Scan for the cell matching the given text and deliver its [X, Y] coordinate at center. 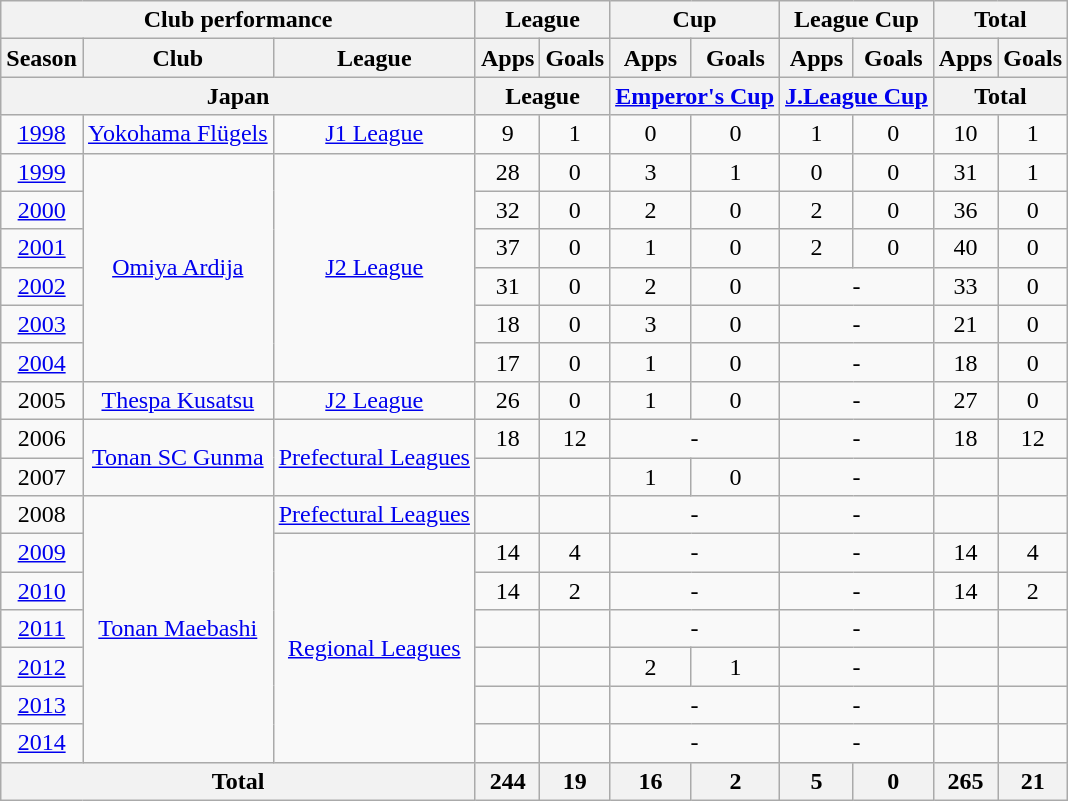
17 [507, 362]
19 [575, 781]
2008 [42, 515]
2004 [42, 362]
33 [965, 286]
2009 [42, 553]
Emperor's Cup [695, 96]
10 [965, 134]
37 [507, 248]
2001 [42, 248]
26 [507, 400]
2012 [42, 667]
9 [507, 134]
27 [965, 400]
Japan [238, 96]
32 [507, 210]
2002 [42, 286]
J1 League [374, 134]
Thespa Kusatsu [178, 400]
Tonan Maebashi [178, 629]
2005 [42, 400]
Tonan SC Gunma [178, 457]
40 [965, 248]
2014 [42, 743]
28 [507, 172]
Club [178, 58]
244 [507, 781]
Season [42, 58]
36 [965, 210]
Cup [695, 20]
2006 [42, 438]
Club performance [238, 20]
1998 [42, 134]
2000 [42, 210]
1999 [42, 172]
2003 [42, 324]
Yokohama Flügels [178, 134]
16 [651, 781]
5 [817, 781]
2007 [42, 477]
265 [965, 781]
2013 [42, 705]
Regional Leagues [374, 648]
Omiya Ardija [178, 267]
2010 [42, 591]
2011 [42, 629]
League Cup [857, 20]
J.League Cup [857, 96]
